Return [X, Y] of the center of cell containing provided text 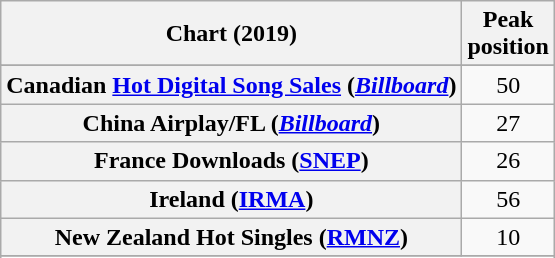
France Downloads (SNEP) [232, 161]
26 [508, 161]
New Zealand Hot Singles (RMNZ) [232, 237]
10 [508, 237]
Peakposition [508, 34]
China Airplay/FL (Billboard) [232, 123]
50 [508, 85]
Ireland (IRMA) [232, 199]
Canadian Hot Digital Song Sales (Billboard) [232, 85]
Chart (2019) [232, 34]
56 [508, 199]
27 [508, 123]
